Provide the [X, Y] coordinate of the cell's center where the given text is located.  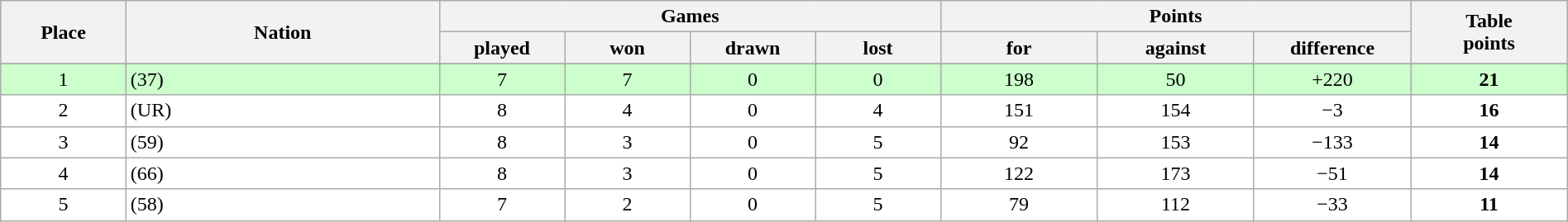
112 [1176, 205]
played [502, 48]
153 [1176, 142]
1 [64, 79]
198 [1019, 79]
(58) [283, 205]
−3 [1331, 111]
drawn [753, 48]
(UR) [283, 111]
lost [878, 48]
−33 [1331, 205]
Place [64, 32]
difference [1331, 48]
21 [1489, 79]
79 [1019, 205]
Points [1175, 17]
Tablepoints [1489, 32]
173 [1176, 173]
16 [1489, 111]
against [1176, 48]
for [1019, 48]
Games [690, 17]
(59) [283, 142]
Nation [283, 32]
(37) [283, 79]
154 [1176, 111]
−133 [1331, 142]
(66) [283, 173]
+220 [1331, 79]
−51 [1331, 173]
50 [1176, 79]
11 [1489, 205]
122 [1019, 173]
won [628, 48]
92 [1019, 142]
151 [1019, 111]
